Identify which cell holds the provided text, then report its (X, Y) central coordinate. 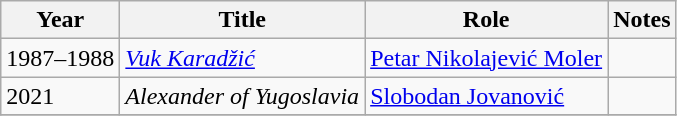
Petar Nikolajević Moler (486, 58)
Notes (642, 20)
Slobodan Jovanović (486, 96)
Role (486, 20)
Year (60, 20)
Vuk Karadžić (242, 58)
1987–1988 (60, 58)
2021 (60, 96)
Alexander of Yugoslavia (242, 96)
Title (242, 20)
